Locate the cell with the specified text and output its (X, Y) center coordinate. 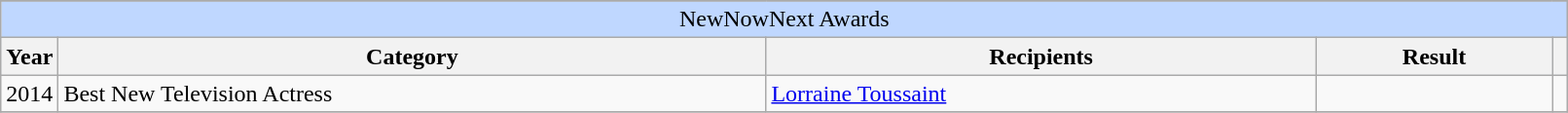
NewNowNext Awards (784, 19)
Best New Television Actress (413, 94)
Result (1434, 56)
Recipients (1041, 56)
Year (29, 56)
2014 (29, 94)
Category (413, 56)
Lorraine Toussaint (1041, 94)
